From the cell containing the given text, extract its center point as (x, y) coordinate. 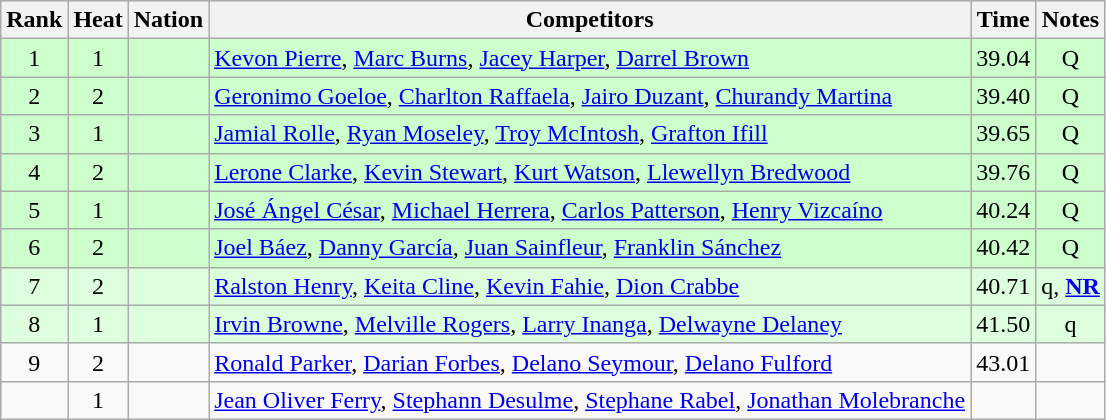
Notes (1071, 20)
5 (34, 210)
Rank (34, 20)
43.01 (1004, 362)
Geronimo Goeloe, Charlton Raffaela, Jairo Duzant, Churandy Martina (590, 96)
40.71 (1004, 286)
39.76 (1004, 172)
6 (34, 248)
Heat (98, 20)
40.42 (1004, 248)
José Ángel César, Michael Herrera, Carlos Patterson, Henry Vizcaíno (590, 210)
Ralston Henry, Keita Cline, Kevin Fahie, Dion Crabbe (590, 286)
39.40 (1004, 96)
3 (34, 134)
Ronald Parker, Darian Forbes, Delano Seymour, Delano Fulford (590, 362)
Kevon Pierre, Marc Burns, Jacey Harper, Darrel Brown (590, 58)
Joel Báez, Danny García, Juan Sainfleur, Franklin Sánchez (590, 248)
Irvin Browne, Melville Rogers, Larry Inanga, Delwayne Delaney (590, 324)
39.04 (1004, 58)
9 (34, 362)
4 (34, 172)
Jamial Rolle, Ryan Moseley, Troy McIntosh, Grafton Ifill (590, 134)
q, NR (1071, 286)
Time (1004, 20)
Competitors (590, 20)
41.50 (1004, 324)
7 (34, 286)
40.24 (1004, 210)
8 (34, 324)
Nation (168, 20)
39.65 (1004, 134)
q (1071, 324)
Lerone Clarke, Kevin Stewart, Kurt Watson, Llewellyn Bredwood (590, 172)
Jean Oliver Ferry, Stephann Desulme, Stephane Rabel, Jonathan Molebranche (590, 400)
